Extract the [X, Y] coordinate from the center of the cell holding the provided text.  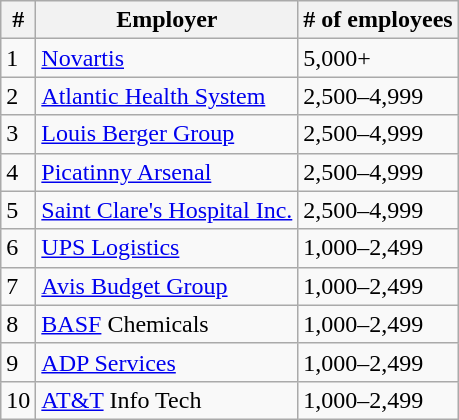
UPS Logistics [167, 248]
Employer [167, 20]
AT&T Info Tech [167, 400]
10 [18, 400]
8 [18, 324]
9 [18, 362]
1 [18, 58]
3 [18, 134]
5 [18, 210]
ADP Services [167, 362]
4 [18, 172]
2 [18, 96]
# of employees [378, 20]
# [18, 20]
Avis Budget Group [167, 286]
BASF Chemicals [167, 324]
5,000+ [378, 58]
Novartis [167, 58]
6 [18, 248]
Louis Berger Group [167, 134]
Picatinny Arsenal [167, 172]
Atlantic Health System [167, 96]
Saint Clare's Hospital Inc. [167, 210]
7 [18, 286]
